Locate the cell with the specified text and output its (x, y) center coordinate. 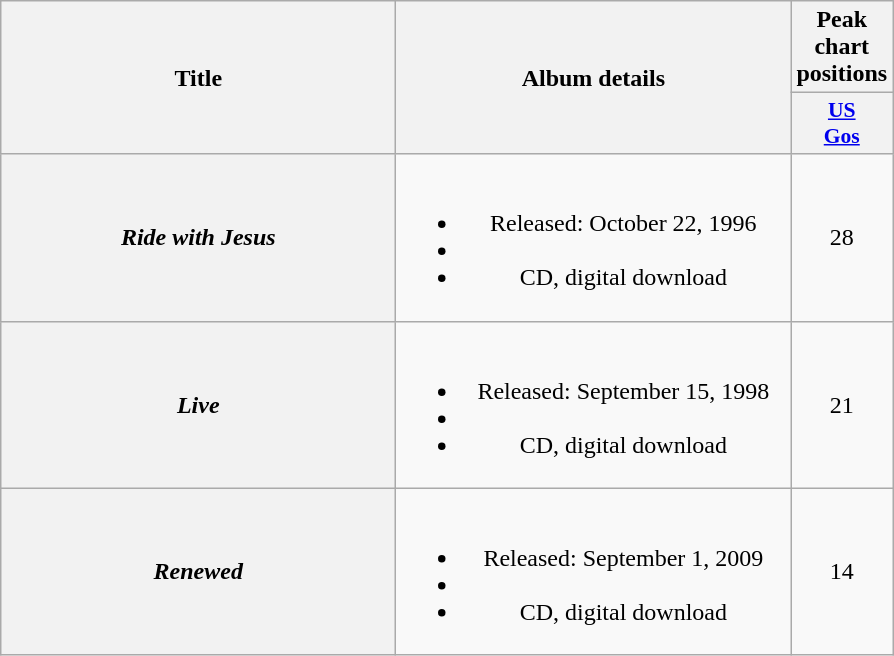
14 (842, 572)
Album details (594, 78)
Released: October 22, 1996CD, digital download (594, 238)
Peak chart positions (842, 47)
Renewed (198, 572)
Released: September 1, 2009CD, digital download (594, 572)
28 (842, 238)
21 (842, 404)
Title (198, 78)
USGos (842, 124)
Ride with Jesus (198, 238)
Released: September 15, 1998CD, digital download (594, 404)
Live (198, 404)
